From the cell containing the given text, extract its center point as [X, Y] coordinate. 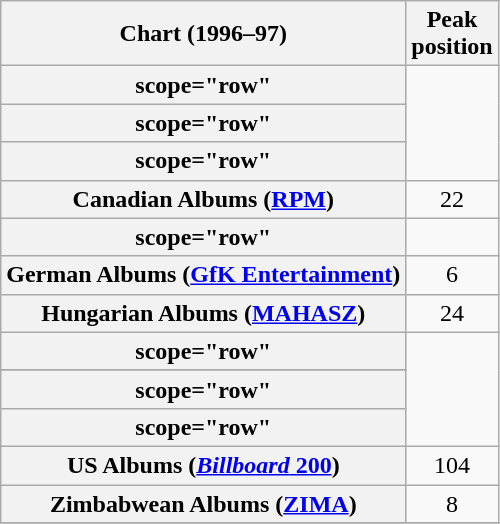
US Albums (Billboard 200) [204, 465]
Canadian Albums (RPM) [204, 199]
104 [452, 465]
Hungarian Albums (MAHASZ) [204, 313]
Zimbabwean Albums (ZIMA) [204, 503]
8 [452, 503]
6 [452, 275]
22 [452, 199]
24 [452, 313]
German Albums (GfK Entertainment) [204, 275]
Peakposition [452, 34]
Chart (1996–97) [204, 34]
